Output the (X, Y) coordinate of the center of the cell containing the given text.  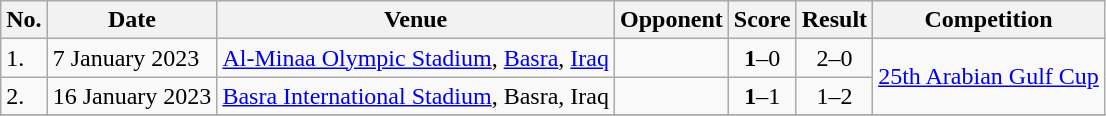
Venue (416, 20)
Al-Minaa Olympic Stadium, Basra, Iraq (416, 58)
1. (24, 58)
1–2 (834, 96)
1–1 (762, 96)
Competition (989, 20)
Basra International Stadium, Basra, Iraq (416, 96)
7 January 2023 (132, 58)
Score (762, 20)
1–0 (762, 58)
2. (24, 96)
Result (834, 20)
2–0 (834, 58)
Opponent (672, 20)
Date (132, 20)
16 January 2023 (132, 96)
25th Arabian Gulf Cup (989, 77)
No. (24, 20)
